Capture the cell that displays the provided text and extract its (X, Y) central coordinate. 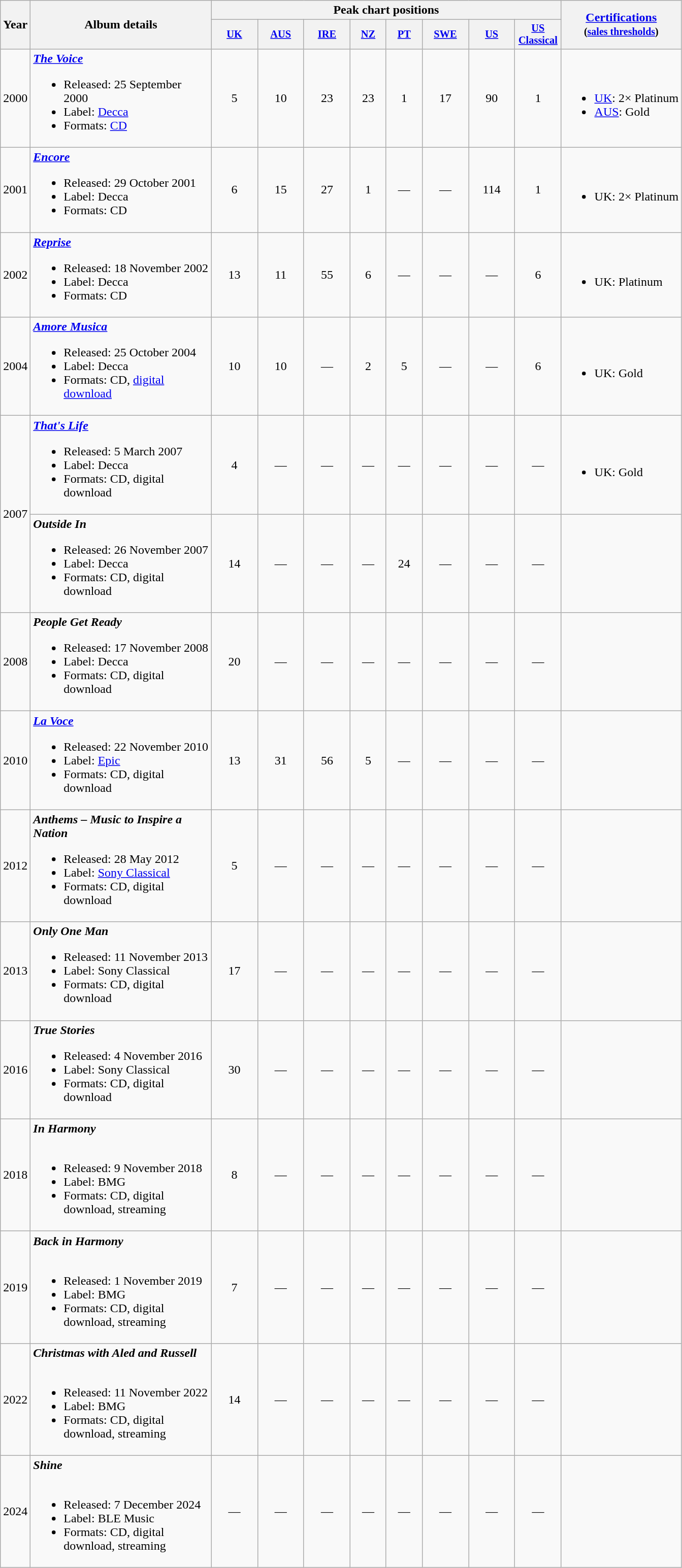
2024 (15, 1512)
NZ (369, 35)
Only One ManReleased: 11 November 2013Label: Sony ClassicalFormats: CD, digital download (121, 971)
2018 (15, 1175)
114 (492, 190)
EncoreReleased: 29 October 2001Label: DeccaFormats: CD (121, 190)
55 (327, 275)
UK: 2× PlatinumAUS: Gold (622, 98)
SWE (445, 35)
2004 (15, 366)
11 (280, 275)
2 (369, 366)
ShineReleased: 7 December 2024Label: BLE MusicFormats: CD, digital download, streaming (121, 1512)
7 (235, 1287)
2007 (15, 514)
US Classical (538, 35)
US (492, 35)
People Get ReadyReleased: 17 November 2008Label: DeccaFormats: CD, digital download (121, 662)
2019 (15, 1287)
La VoceReleased: 22 November 2010Label: EpicFormats: CD, digital download (121, 760)
That's LifeReleased: 5 March 2007Label: DeccaFormats: CD, digital download (121, 465)
2002 (15, 275)
2008 (15, 662)
31 (280, 760)
UK: Platinum (622, 275)
56 (327, 760)
90 (492, 98)
Amore MusicaReleased: 25 October 2004Label: DeccaFormats: CD, digital download (121, 366)
Christmas with Aled and RussellReleased: 11 November 2022Label: BMGFormats: CD, digital download, streaming (121, 1399)
Peak chart positions (386, 10)
Back in HarmonyReleased: 1 November 2019Label: BMGFormats: CD, digital download, streaming (121, 1287)
2022 (15, 1399)
Album details (121, 25)
2010 (15, 760)
2013 (15, 971)
2001 (15, 190)
UK: 2× Platinum (622, 190)
27 (327, 190)
24 (404, 563)
20 (235, 662)
PT (404, 35)
AUS (280, 35)
Certifications(sales thresholds) (622, 25)
RepriseReleased: 18 November 2002Label: DeccaFormats: CD (121, 275)
Year (15, 25)
30 (235, 1070)
2012 (15, 866)
2016 (15, 1070)
IRE (327, 35)
UK (235, 35)
4 (235, 465)
15 (280, 190)
2000 (15, 98)
Anthems – Music to Inspire a NationReleased: 28 May 2012Label: Sony ClassicalFormats: CD, digital download (121, 866)
In HarmonyReleased: 9 November 2018Label: BMGFormats: CD, digital download, streaming (121, 1175)
True StoriesReleased: 4 November 2016Label: Sony ClassicalFormats: CD, digital download (121, 1070)
8 (235, 1175)
The VoiceReleased: 25 September 2000Label: DeccaFormats: CD (121, 98)
Outside InReleased: 26 November 2007Label: DeccaFormats: CD, digital download (121, 563)
